Return the (x, y) coordinate for the center point of the cell that contains the specified text.  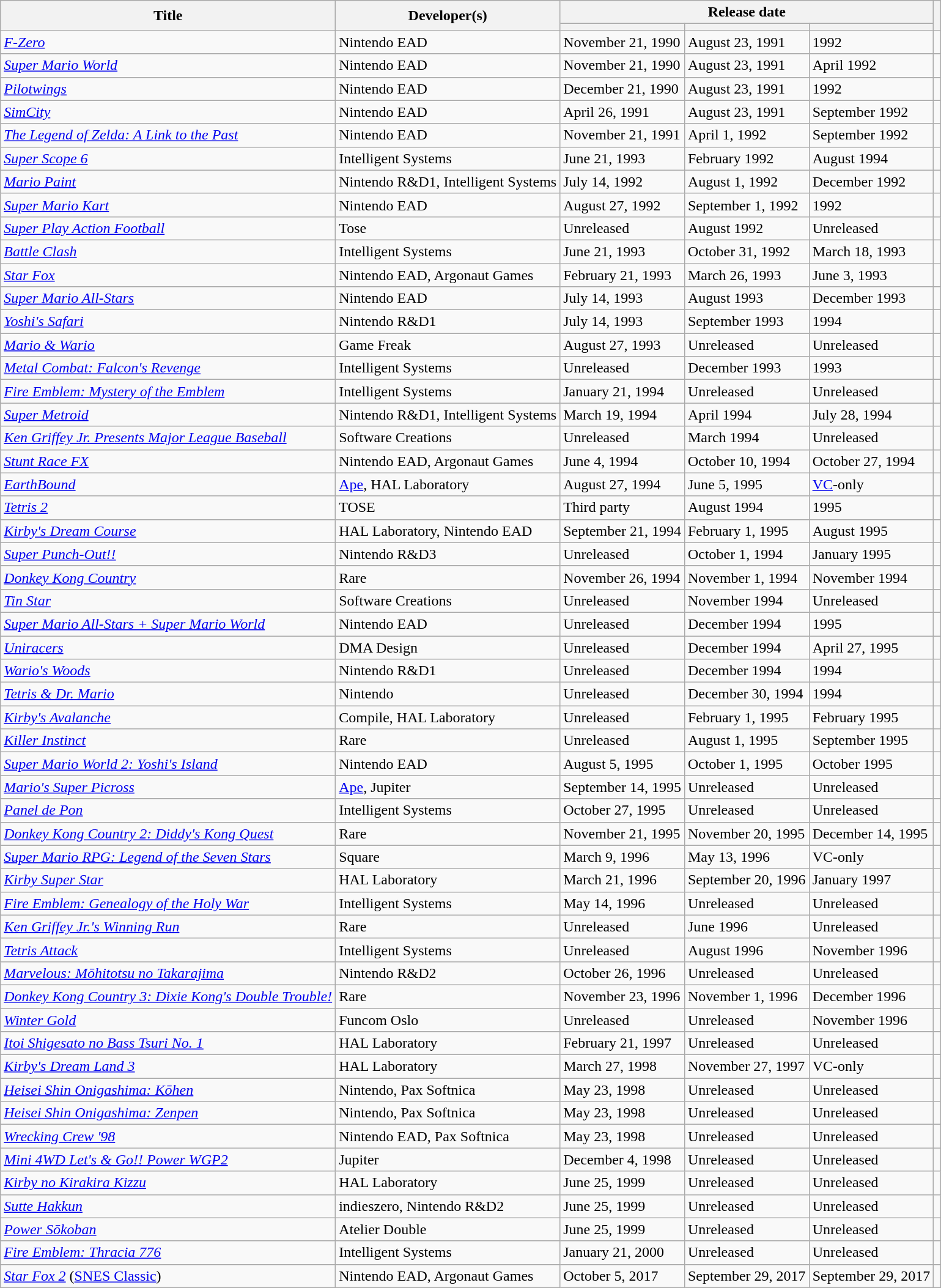
January 21, 1994 (622, 391)
November 21, 1991 (622, 135)
February 21, 1993 (622, 275)
October 1, 1995 (747, 764)
Super Scope 6 (168, 158)
Tetris 2 (168, 508)
1993 (871, 368)
April 1992 (871, 65)
Release date (747, 12)
Kirby Super Star (168, 880)
March 21, 1996 (622, 880)
Funcom Oslo (448, 1020)
March 9, 1996 (622, 857)
Pilotwings (168, 89)
Game Freak (448, 345)
August 27, 1993 (622, 345)
August 5, 1995 (622, 764)
March 1994 (747, 438)
Star Fox (168, 275)
Super Punch-Out!! (168, 554)
March 19, 1994 (622, 415)
Third party (622, 508)
Kirby no Kirakira Kizzu (168, 1183)
Yoshi's Safari (168, 322)
November 26, 1994 (622, 577)
Tetris Attack (168, 950)
Uniracers (168, 648)
SimCity (168, 112)
October 1995 (871, 764)
November 20, 1995 (747, 834)
Nintendo (448, 694)
EarthBound (168, 484)
October 10, 1994 (747, 461)
Super Play Action Football (168, 228)
November 21, 1995 (622, 834)
Ken Griffey Jr. Presents Major League Baseball (168, 438)
October 31, 1992 (747, 251)
Title (168, 16)
February 1992 (747, 158)
Super Mario Kart (168, 205)
Super Mario RPG: Legend of the Seven Stars (168, 857)
July 28, 1994 (871, 415)
indieszero, Nintendo R&D2 (448, 1206)
Super Mario All-Stars + Super Mario World (168, 624)
November 23, 1996 (622, 996)
December 14, 1995 (871, 834)
Nintendo R&D2 (448, 973)
Developer(s) (448, 16)
October 5, 2017 (622, 1276)
Ken Griffey Jr.'s Winning Run (168, 927)
May 14, 1996 (622, 903)
August 27, 1994 (622, 484)
October 27, 1994 (871, 461)
Panel de Pon (168, 810)
Itoi Shigesato no Bass Tsuri No. 1 (168, 1043)
Kirby's Dream Course (168, 531)
Nintendo EAD, Pax Softnica (448, 1136)
August 1992 (747, 228)
Fire Emblem: Thracia 776 (168, 1253)
TOSE (448, 508)
Kirby's Avalanche (168, 717)
DMA Design (448, 648)
Battle Clash (168, 251)
August 1, 1992 (747, 182)
Mini 4WD Let's & Go!! Power WGP2 (168, 1160)
April 26, 1991 (622, 112)
Donkey Kong Country (168, 577)
December 30, 1994 (747, 694)
Compile, HAL Laboratory (448, 717)
September 21, 1994 (622, 531)
July 14, 1992 (622, 182)
Donkey Kong Country 3: Dixie Kong's Double Trouble! (168, 996)
F-Zero (168, 42)
September 1995 (871, 741)
Donkey Kong Country 2: Diddy's Kong Quest (168, 834)
April 1, 1992 (747, 135)
HAL Laboratory, Nintendo EAD (448, 531)
Marvelous: Mōhitotsu no Takarajima (168, 973)
Wrecking Crew '98 (168, 1136)
June 3, 1993 (871, 275)
Ape, Jupiter (448, 787)
May 13, 1996 (747, 857)
Heisei Shin Onigashima: Kōhen (168, 1090)
August 1993 (747, 298)
January 1995 (871, 554)
June 4, 1994 (622, 461)
Stunt Race FX (168, 461)
Winter Gold (168, 1020)
Square (448, 857)
Kirby's Dream Land 3 (168, 1067)
October 26, 1996 (622, 973)
Super Mario All-Stars (168, 298)
Super Mario World (168, 65)
Ape, HAL Laboratory (448, 484)
Metal Combat: Falcon's Revenge (168, 368)
November 1, 1996 (747, 996)
December 21, 1990 (622, 89)
December 4, 1998 (622, 1160)
February 1995 (871, 717)
Nintendo R&D3 (448, 554)
Fire Emblem: Mystery of the Emblem (168, 391)
Tetris & Dr. Mario (168, 694)
June 1996 (747, 927)
December 1996 (871, 996)
November 1, 1994 (747, 577)
August 1996 (747, 950)
Star Fox 2 (SNES Classic) (168, 1276)
August 27, 1992 (622, 205)
March 27, 1998 (622, 1067)
Heisei Shin Onigashima: Zenpen (168, 1113)
Mario Paint (168, 182)
September 20, 1996 (747, 880)
Power Sōkoban (168, 1229)
April 1994 (747, 415)
January 21, 2000 (622, 1253)
October 1, 1994 (747, 554)
December 1992 (871, 182)
January 1997 (871, 880)
Super Metroid (168, 415)
April 27, 1995 (871, 648)
Atelier Double (448, 1229)
September 1993 (747, 322)
Tose (448, 228)
Tin Star (168, 601)
October 27, 1995 (622, 810)
Fire Emblem: Genealogy of the Holy War (168, 903)
Mario's Super Picross (168, 787)
November 27, 1997 (747, 1067)
June 5, 1995 (747, 484)
Killer Instinct (168, 741)
August 1995 (871, 531)
The Legend of Zelda: A Link to the Past (168, 135)
September 14, 1995 (622, 787)
Super Mario World 2: Yoshi's Island (168, 764)
Wario's Woods (168, 671)
Mario & Wario (168, 345)
March 18, 1993 (871, 251)
September 1, 1992 (747, 205)
March 26, 1993 (747, 275)
August 1, 1995 (747, 741)
Jupiter (448, 1160)
Sutte Hakkun (168, 1206)
February 21, 1997 (622, 1043)
